Scan for the cell matching the given text and deliver its [X, Y] coordinate at center. 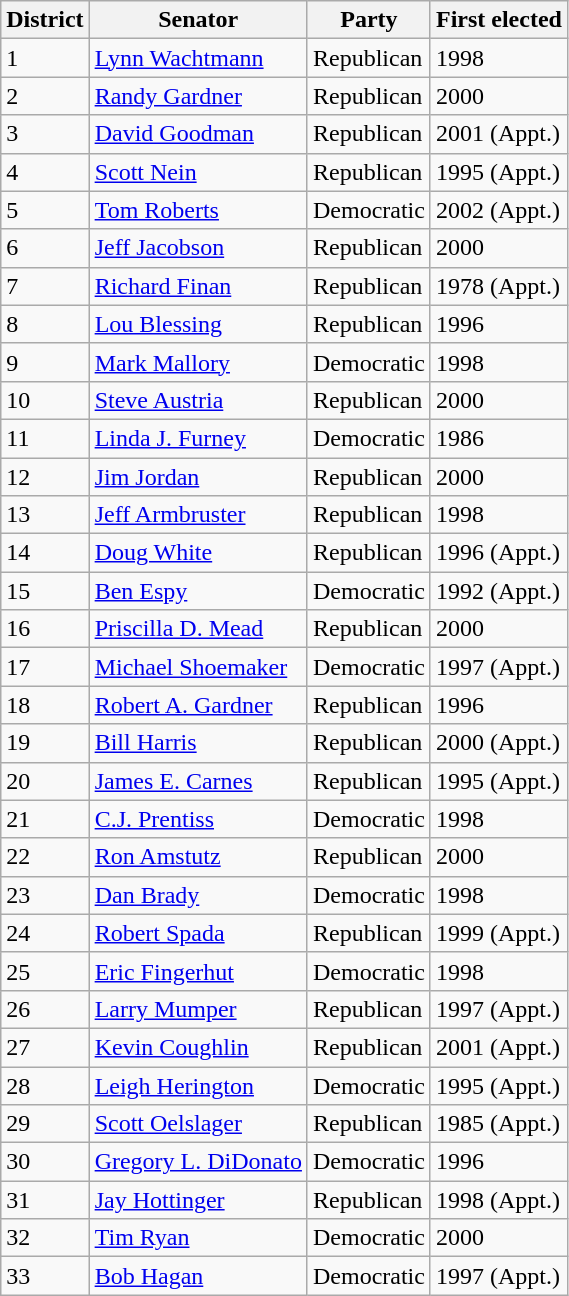
11 [45, 438]
District [45, 20]
15 [45, 591]
5 [45, 210]
Gregory L. DiDonato [198, 1162]
2000 (Appt.) [498, 743]
22 [45, 857]
Mark Mallory [198, 362]
30 [45, 1162]
Bill Harris [198, 743]
Randy Gardner [198, 96]
6 [45, 248]
1996 (Appt.) [498, 553]
28 [45, 1085]
12 [45, 477]
Bob Hagan [198, 1276]
Robert Spada [198, 933]
Doug White [198, 553]
9 [45, 362]
29 [45, 1124]
10 [45, 400]
Lou Blessing [198, 324]
14 [45, 553]
Michael Shoemaker [198, 667]
First elected [498, 20]
Dan Brady [198, 895]
Robert A. Gardner [198, 705]
7 [45, 286]
26 [45, 1009]
24 [45, 933]
Scott Nein [198, 172]
1992 (Appt.) [498, 591]
Lynn Wachtmann [198, 58]
Steve Austria [198, 400]
33 [45, 1276]
19 [45, 743]
4 [45, 172]
Ben Espy [198, 591]
31 [45, 1200]
21 [45, 819]
1978 (Appt.) [498, 286]
Tim Ryan [198, 1238]
1999 (Appt.) [498, 933]
C.J. Prentiss [198, 819]
James E. Carnes [198, 781]
Richard Finan [198, 286]
Jeff Jacobson [198, 248]
Larry Mumper [198, 1009]
Ron Amstutz [198, 857]
17 [45, 667]
2 [45, 96]
Linda J. Furney [198, 438]
1986 [498, 438]
13 [45, 515]
1998 (Appt.) [498, 1200]
2002 (Appt.) [498, 210]
Senator [198, 20]
20 [45, 781]
3 [45, 134]
1985 (Appt.) [498, 1124]
Leigh Herington [198, 1085]
18 [45, 705]
1 [45, 58]
Party [368, 20]
David Goodman [198, 134]
Scott Oelslager [198, 1124]
Priscilla D. Mead [198, 629]
Tom Roberts [198, 210]
16 [45, 629]
8 [45, 324]
Kevin Coughlin [198, 1047]
Jeff Armbruster [198, 515]
32 [45, 1238]
Eric Fingerhut [198, 971]
23 [45, 895]
Jay Hottinger [198, 1200]
25 [45, 971]
Jim Jordan [198, 477]
27 [45, 1047]
